For the text-containing cell, return its midpoint in [x, y] coordinate format. 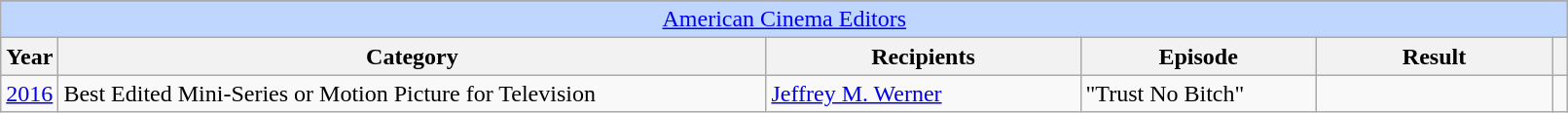
Jeffrey M. Werner [923, 94]
Episode [1198, 56]
Result [1434, 56]
American Cinema Editors [784, 19]
Year [29, 56]
"Trust No Bitch" [1198, 94]
Category [413, 56]
2016 [29, 94]
Best Edited Mini-Series or Motion Picture for Television [413, 94]
Recipients [923, 56]
